Provide the [x, y] coordinate of the cell's center where the given text is located.  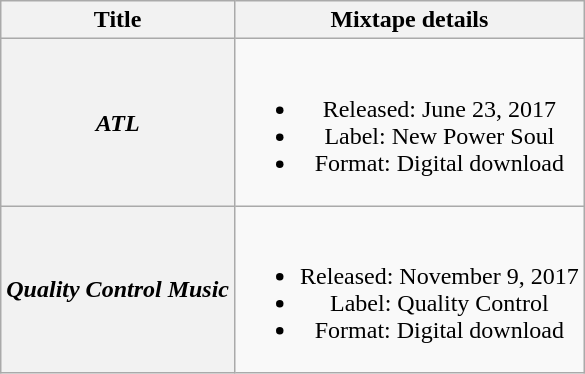
Mixtape details [410, 20]
ATL [118, 122]
Quality Control Music [118, 290]
Title [118, 20]
Released: November 9, 2017Label: Quality ControlFormat: Digital download [410, 290]
Released: June 23, 2017Label: New Power SoulFormat: Digital download [410, 122]
